Return the [x, y] coordinate for the center point of the cell that contains the specified text.  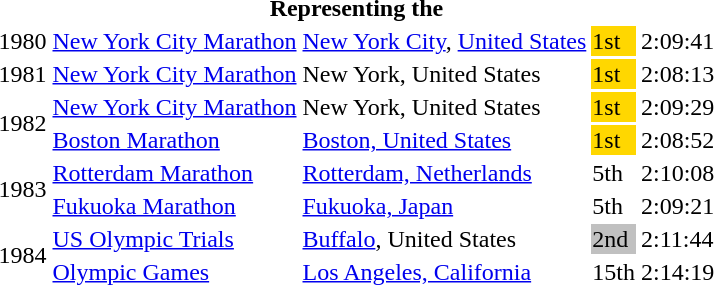
2nd [614, 239]
Fukuoka Marathon [174, 206]
Boston, United States [444, 140]
Rotterdam Marathon [174, 173]
Rotterdam, Netherlands [444, 173]
US Olympic Trials [174, 239]
Buffalo, United States [444, 239]
New York City, United States [444, 41]
Boston Marathon [174, 140]
Fukuoka, Japan [444, 206]
